Determine the (x, y) coordinate at the center of the cell enclosing the given text.  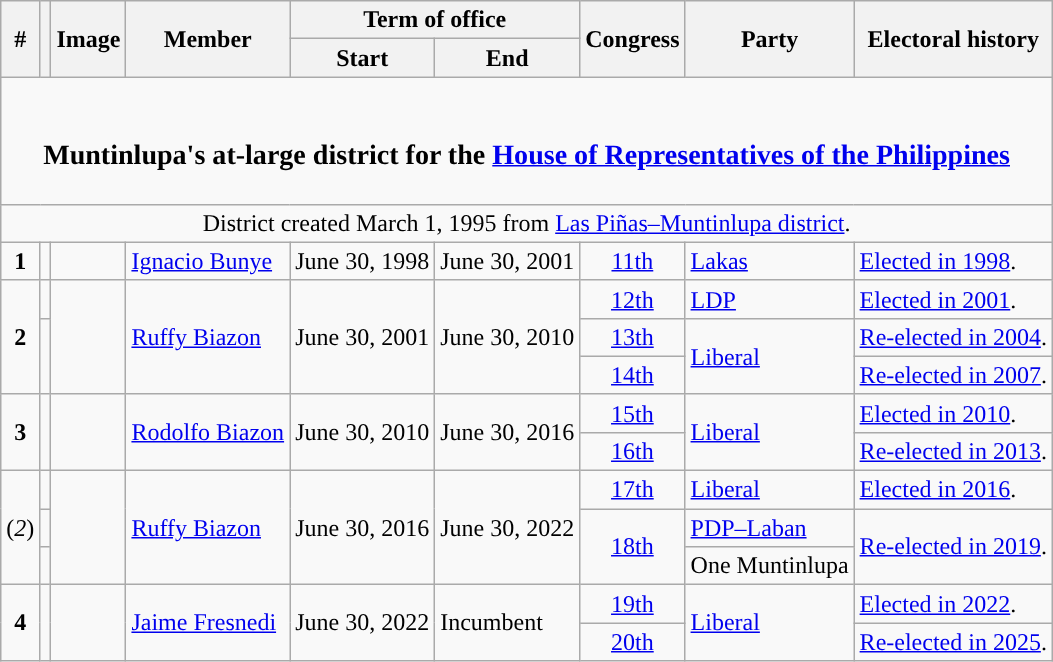
4 (20, 623)
11th (632, 261)
(2) (20, 528)
15th (632, 413)
17th (632, 490)
Re-elected in 2004. (953, 337)
Jaime Fresnedi (208, 623)
3 (20, 432)
Re-elected in 2013. (953, 451)
District created March 1, 1995 from Las Piñas–Muntinlupa district. (527, 223)
16th (632, 451)
LDP (770, 299)
Electoral history (953, 39)
One Muntinlupa (770, 566)
Elected in 2022. (953, 604)
Start (362, 58)
Re-elected in 2025. (953, 642)
12th (632, 299)
Elected in 2016. (953, 490)
Incumbent (508, 623)
Ignacio Bunye (208, 261)
Rodolfo Biazon (208, 432)
13th (632, 337)
# (20, 39)
Member (208, 39)
Party (770, 39)
Term of office (435, 20)
PDP–Laban (770, 528)
June 30, 1998 (362, 261)
Muntinlupa's at-large district for the House of Representatives of the Philippines (527, 140)
Re-elected in 2019. (953, 547)
Lakas (770, 261)
Elected in 2010. (953, 413)
Congress (632, 39)
20th (632, 642)
Image (88, 39)
Elected in 2001. (953, 299)
Elected in 1998. (953, 261)
Re-elected in 2007. (953, 375)
1 (20, 261)
18th (632, 547)
14th (632, 375)
End (508, 58)
2 (20, 337)
19th (632, 604)
